Scan for the cell matching the given text and deliver its [x, y] coordinate at center. 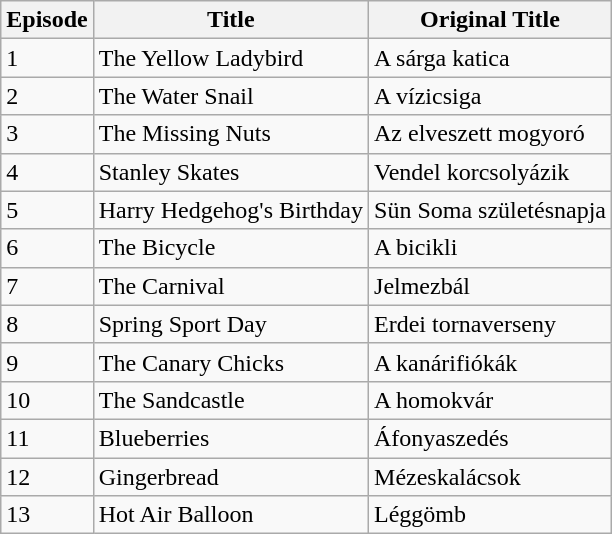
A vízicsiga [490, 96]
1 [47, 58]
Title [230, 20]
Vendel korcsolyázik [490, 172]
Stanley Skates [230, 172]
Gingerbread [230, 477]
7 [47, 286]
Erdei tornaverseny [490, 324]
2 [47, 96]
Harry Hedgehog's Birthday [230, 210]
A bicikli [490, 248]
8 [47, 324]
The Water Snail [230, 96]
Jelmezbál [490, 286]
12 [47, 477]
Sün Soma születésnapja [490, 210]
The Missing Nuts [230, 134]
9 [47, 362]
Áfonyaszedés [490, 438]
A homokvár [490, 400]
Léggömb [490, 515]
4 [47, 172]
Original Title [490, 20]
The Carnival [230, 286]
5 [47, 210]
Hot Air Balloon [230, 515]
11 [47, 438]
10 [47, 400]
Episode [47, 20]
6 [47, 248]
Spring Sport Day [230, 324]
Mézeskalácsok [490, 477]
The Yellow Ladybird [230, 58]
The Bicycle [230, 248]
The Sandcastle [230, 400]
The Canary Chicks [230, 362]
Az elveszett mogyoró [490, 134]
3 [47, 134]
A sárga katica [490, 58]
A kanárifiókák [490, 362]
13 [47, 515]
Blueberries [230, 438]
